Capture the cell that displays the provided text and extract its (X, Y) central coordinate. 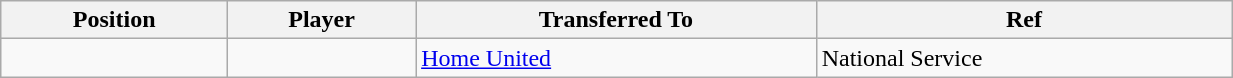
Ref (1024, 20)
National Service (1024, 58)
Player (322, 20)
Position (114, 20)
Home United (616, 58)
Transferred To (616, 20)
